For the text-containing cell, return its midpoint in [X, Y] coordinate format. 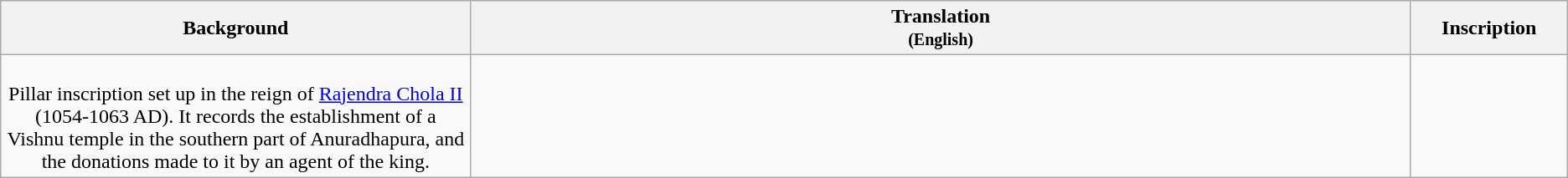
Inscription [1489, 28]
Background [236, 28]
Translation(English) [941, 28]
